Return [x, y] of the center of cell containing provided text 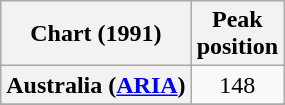
Australia (ARIA) [96, 85]
148 [237, 85]
Chart (1991) [96, 34]
Peakposition [237, 34]
